Capture the cell that displays the provided text and extract its [X, Y] central coordinate. 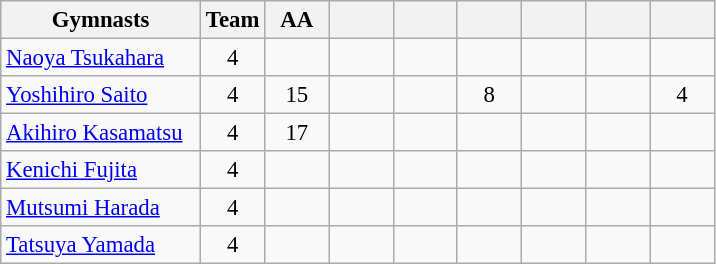
8 [489, 95]
AA [297, 20]
Mutsumi Harada [101, 208]
17 [297, 133]
Yoshihiro Saito [101, 95]
Naoya Tsukahara [101, 58]
15 [297, 95]
Akihiro Kasamatsu [101, 133]
Team [232, 20]
Kenichi Fujita [101, 170]
Gymnasts [101, 20]
Tatsuya Yamada [101, 245]
